Return (x, y) of the center of cell containing provided text 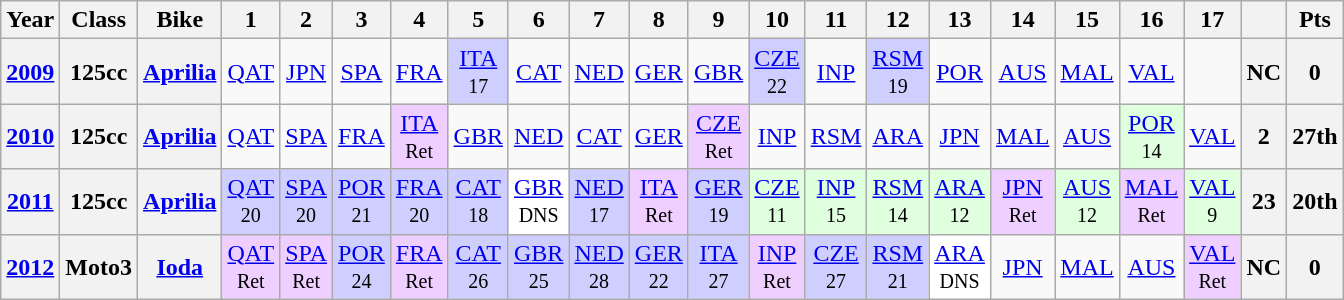
POR21 (362, 202)
RSM14 (898, 202)
ARA (898, 136)
Moto3 (99, 266)
2009 (30, 72)
16 (1151, 20)
Class (99, 20)
27th (1315, 136)
Bike (180, 20)
GBR25 (538, 266)
2012 (30, 266)
14 (1022, 20)
CZE11 (777, 202)
Pts (1315, 20)
12 (898, 20)
CZERet (718, 136)
Ioda (180, 266)
VAL9 (1212, 202)
JPNRet (1022, 202)
VALRet (1212, 266)
4 (419, 20)
AUS12 (1087, 202)
MALRet (1151, 202)
RSM21 (898, 266)
CAT18 (478, 202)
8 (658, 20)
ARA12 (960, 202)
Year (30, 20)
CZE22 (777, 72)
ARADNS (960, 266)
FRA20 (419, 202)
20th (1315, 202)
GBRDNS (538, 202)
9 (718, 20)
15 (1087, 20)
5 (478, 20)
POR14 (1151, 136)
NED17 (599, 202)
POR (960, 72)
SPARet (306, 266)
QAT20 (251, 202)
POR24 (362, 266)
RSM (836, 136)
3 (362, 20)
ITA17 (478, 72)
2010 (30, 136)
GER19 (718, 202)
NED28 (599, 266)
QATRet (251, 266)
RSM19 (898, 72)
CAT26 (478, 266)
2011 (30, 202)
10 (777, 20)
7 (599, 20)
FRARet (419, 266)
INP15 (836, 202)
6 (538, 20)
13 (960, 20)
11 (836, 20)
17 (1212, 20)
ITA27 (718, 266)
CZE27 (836, 266)
GER22 (658, 266)
INPRet (777, 266)
1 (251, 20)
23 (1264, 202)
SPA20 (306, 202)
